From the cell containing the given text, extract its center point as (X, Y) coordinate. 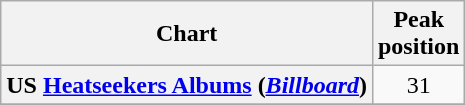
Chart (187, 34)
US Heatseekers Albums (Billboard) (187, 85)
Peakposition (418, 34)
31 (418, 85)
